Search for the cell housing the specified text and yield its [x, y] center coordinate. 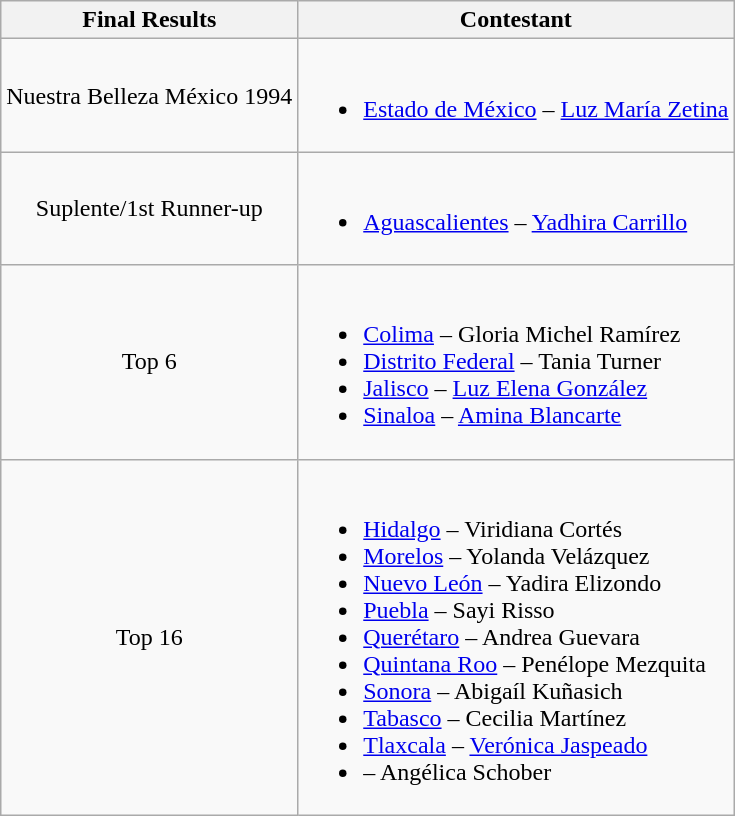
Colima – Gloria Michel Ramírez Distrito Federal – Tania Turner Jalisco – Luz Elena González Sinaloa – Amina Blancarte [516, 362]
Nuestra Belleza México 1994 [150, 96]
Final Results [150, 20]
Top 6 [150, 362]
Suplente/1st Runner-up [150, 208]
Estado de México – Luz María Zetina [516, 96]
Top 16 [150, 637]
Aguascalientes – Yadhira Carrillo [516, 208]
Contestant [516, 20]
